Capture the cell that displays the provided text and extract its (X, Y) central coordinate. 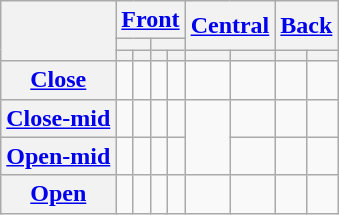
Close (58, 80)
Open-mid (58, 156)
Close-mid (58, 118)
Front (150, 20)
Open (58, 194)
Central (230, 26)
Back (306, 26)
